Identify which cell holds the provided text, then report its [x, y] central coordinate. 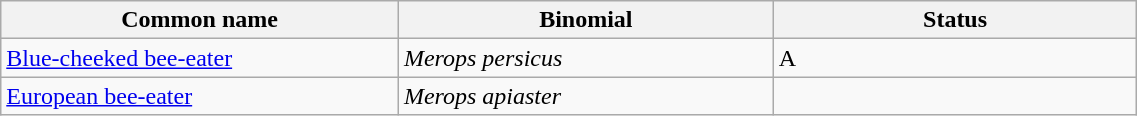
Binomial [586, 20]
Common name [200, 20]
Blue-cheeked bee-eater [200, 58]
Status [955, 20]
Merops apiaster [586, 96]
A [955, 58]
Merops persicus [586, 58]
European bee-eater [200, 96]
